Detect which cell encompasses the target text, then output its [x, y] center coordinate. 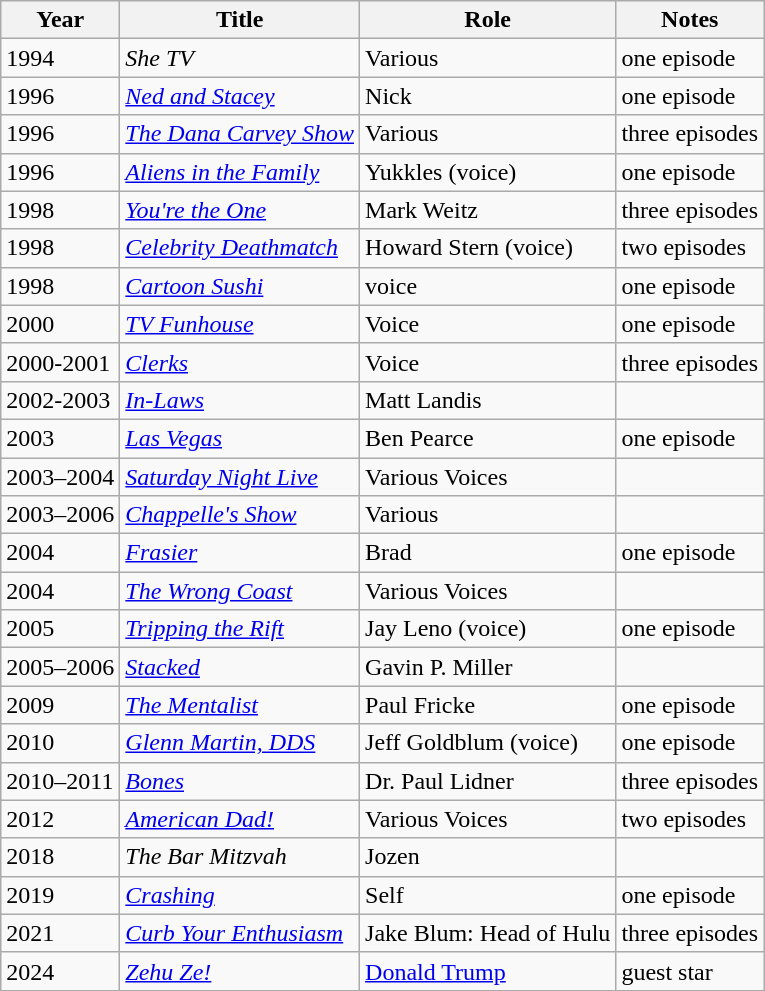
Year [60, 20]
2003–2006 [60, 515]
Zehu Ze! [240, 971]
2021 [60, 933]
voice [488, 286]
2003 [60, 438]
Matt Landis [488, 400]
Self [488, 895]
2003–2004 [60, 477]
TV Funhouse [240, 324]
Glenn Martin, DDS [240, 743]
Howard Stern (voice) [488, 248]
Saturday Night Live [240, 477]
Cartoon Sushi [240, 286]
Jay Leno (voice) [488, 629]
2012 [60, 819]
Crashing [240, 895]
Celebrity Deathmatch [240, 248]
2002-2003 [60, 400]
Frasier [240, 553]
2000 [60, 324]
Gavin P. Miller [488, 667]
The Bar Mitzvah [240, 857]
Jeff Goldblum (voice) [488, 743]
Brad [488, 553]
Notes [690, 20]
Yukkles (voice) [488, 172]
2000-2001 [60, 362]
Chappelle's Show [240, 515]
Las Vegas [240, 438]
Ben Pearce [488, 438]
2005 [60, 629]
Aliens in the Family [240, 172]
The Dana Carvey Show [240, 134]
Mark Weitz [488, 210]
Title [240, 20]
Clerks [240, 362]
2005–2006 [60, 667]
Nick [488, 96]
Bones [240, 781]
She TV [240, 58]
Ned and Stacey [240, 96]
Donald Trump [488, 971]
2018 [60, 857]
Curb Your Enthusiasm [240, 933]
Jozen [488, 857]
Role [488, 20]
You're the One [240, 210]
2009 [60, 705]
Stacked [240, 667]
Dr. Paul Lidner [488, 781]
Paul Fricke [488, 705]
Tripping the Rift [240, 629]
2019 [60, 895]
The Mentalist [240, 705]
American Dad! [240, 819]
The Wrong Coast [240, 591]
2010 [60, 743]
1994 [60, 58]
2024 [60, 971]
Jake Blum: Head of Hulu [488, 933]
guest star [690, 971]
2010–2011 [60, 781]
In-Laws [240, 400]
